Output the (x, y) coordinate of the center of the cell containing the given text.  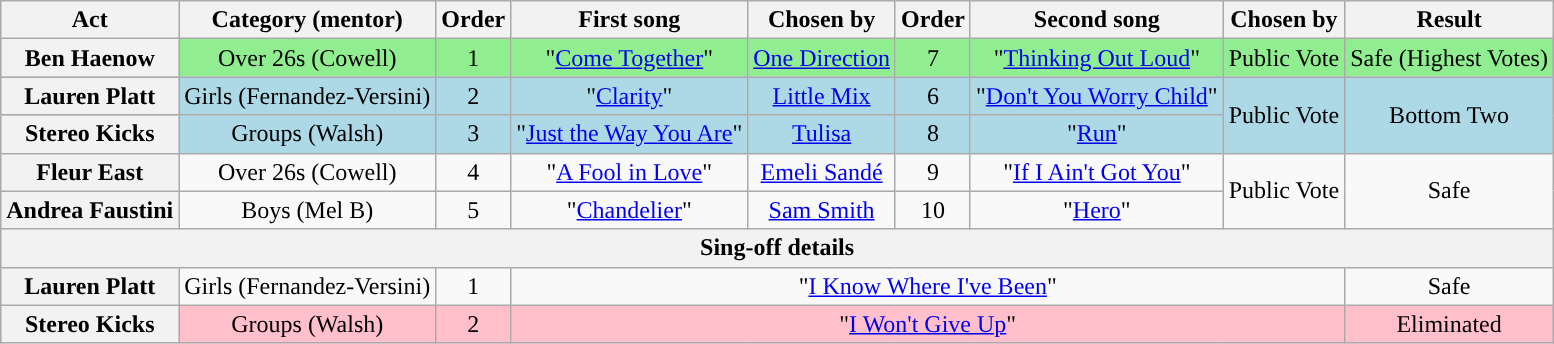
"Just the Way You Are" (630, 134)
5 (474, 210)
Result (1450, 20)
9 (932, 172)
"Run" (1096, 134)
One Direction (822, 58)
Eliminated (1450, 324)
6 (932, 96)
Sing-off details (778, 248)
Emeli Sandé (822, 172)
8 (932, 134)
"I Won't Give Up" (928, 324)
Bottom Two (1450, 115)
Act (90, 20)
"Hero" (1096, 210)
First song (630, 20)
Second song (1096, 20)
4 (474, 172)
"Come Together" (630, 58)
Safe (Highest Votes) (1450, 58)
Ben Haenow (90, 58)
"I Know Where I've Been" (928, 286)
Fleur East (90, 172)
"Chandelier" (630, 210)
10 (932, 210)
3 (474, 134)
Category (mentor) (308, 20)
"Thinking Out Loud" (1096, 58)
"A Fool in Love" (630, 172)
Andrea Faustini (90, 210)
"Don't You Worry Child" (1096, 96)
Little Mix (822, 96)
"If I Ain't Got You" (1096, 172)
Tulisa (822, 134)
"Clarity" (630, 96)
Boys (Mel B) (308, 210)
7 (932, 58)
Sam Smith (822, 210)
